From the cell containing the given text, extract its center point as (x, y) coordinate. 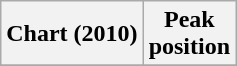
Chart (2010) (72, 34)
Peakposition (189, 34)
